Provide the [X, Y] coordinate of the cell's center where the given text is located.  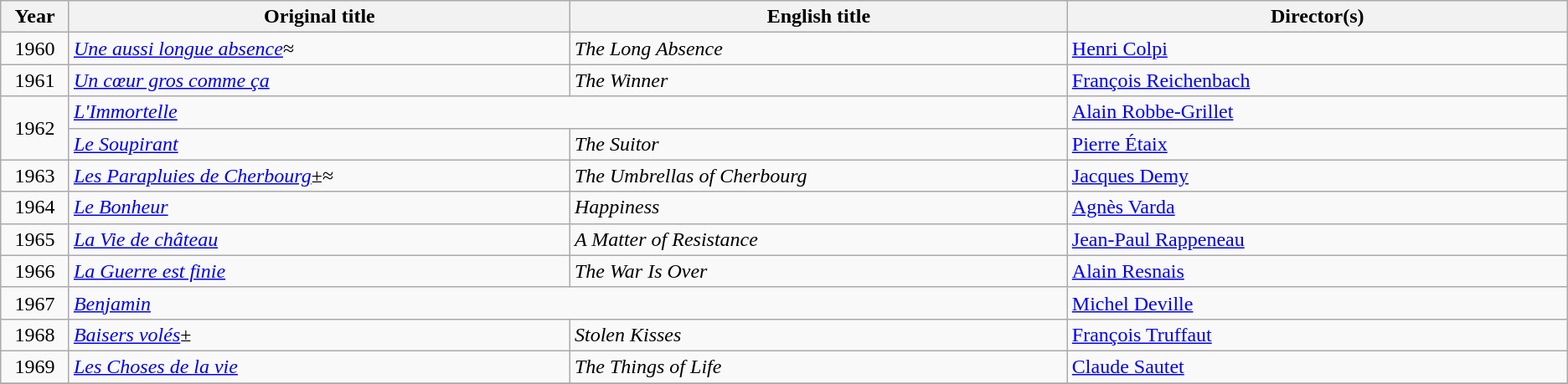
The War Is Over [818, 271]
Stolen Kisses [818, 335]
François Reichenbach [1317, 80]
La Vie de château [319, 239]
1965 [35, 239]
Director(s) [1317, 17]
Benjamin [568, 303]
Michel Deville [1317, 303]
1962 [35, 128]
The Suitor [818, 144]
The Things of Life [818, 366]
Une aussi longue absence≈ [319, 49]
A Matter of Resistance [818, 239]
La Guerre est finie [319, 271]
L'Immortelle [568, 112]
Pierre Étaix [1317, 144]
1960 [35, 49]
Year [35, 17]
1961 [35, 80]
1969 [35, 366]
Alain Robbe-Grillet [1317, 112]
Henri Colpi [1317, 49]
Un cœur gros comme ça [319, 80]
Jean-Paul Rappeneau [1317, 239]
The Winner [818, 80]
Le Soupirant [319, 144]
Agnès Varda [1317, 207]
Les Parapluies de Cherbourg±≈ [319, 176]
Happiness [818, 207]
Les Choses de la vie [319, 366]
Le Bonheur [319, 207]
1968 [35, 335]
The Umbrellas of Cherbourg [818, 176]
English title [818, 17]
1966 [35, 271]
François Truffaut [1317, 335]
The Long Absence [818, 49]
Baisers volés± [319, 335]
1964 [35, 207]
Original title [319, 17]
1963 [35, 176]
1967 [35, 303]
Alain Resnais [1317, 271]
Claude Sautet [1317, 366]
Jacques Demy [1317, 176]
